Capture the cell that displays the provided text and extract its (X, Y) central coordinate. 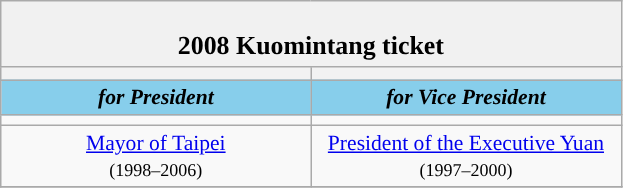
2008 Kuomintang ticket (311, 34)
Mayor of Taipei(1998–2006) (156, 156)
for Vice President (466, 98)
President of the Executive Yuan(1997–2000) (466, 156)
for President (156, 98)
